Return (x, y) of the center of cell containing provided text 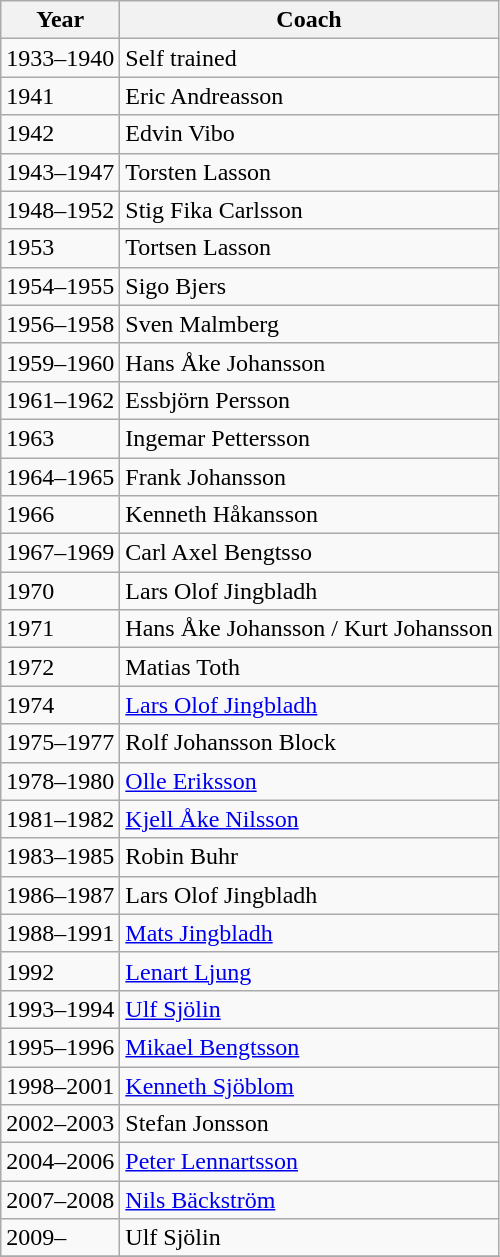
Robin Buhr (309, 857)
1992 (60, 971)
1981–1982 (60, 819)
Eric Andreasson (309, 96)
1993–1994 (60, 1009)
Matias Toth (309, 667)
1942 (60, 134)
Sven Malmberg (309, 324)
Torsten Lasson (309, 172)
2007–2008 (60, 1200)
Nils Bäckström (309, 1200)
Kenneth Sjöblom (309, 1085)
1964–1965 (60, 477)
1966 (60, 515)
Hans Åke Johansson / Kurt Johansson (309, 629)
1954–1955 (60, 286)
1961–1962 (60, 400)
1971 (60, 629)
2004–2006 (60, 1162)
2002–2003 (60, 1124)
1970 (60, 591)
Mats Jingbladh (309, 933)
1953 (60, 248)
Frank Johansson (309, 477)
1941 (60, 96)
Essbjörn Persson (309, 400)
1978–1980 (60, 781)
2009– (60, 1238)
Stig Fika Carlsson (309, 210)
Tortsen Lasson (309, 248)
Kjell Åke Nilsson (309, 819)
1963 (60, 438)
Kenneth Håkansson (309, 515)
Carl Axel Bengtsso (309, 553)
1972 (60, 667)
Olle Eriksson (309, 781)
1974 (60, 705)
1998–2001 (60, 1085)
1967–1969 (60, 553)
1959–1960 (60, 362)
1986–1987 (60, 895)
Peter Lennartsson (309, 1162)
1948–1952 (60, 210)
Edvin Vibo (309, 134)
Year (60, 20)
1943–1947 (60, 172)
Coach (309, 20)
Hans Åke Johansson (309, 362)
Mikael Bengtsson (309, 1047)
Self trained (309, 58)
1983–1985 (60, 857)
Sigo Bjers (309, 286)
1995–1996 (60, 1047)
Ingemar Pettersson (309, 438)
Lenart Ljung (309, 971)
Stefan Jonsson (309, 1124)
Rolf Johansson Block (309, 743)
1975–1977 (60, 743)
1988–1991 (60, 933)
1933–1940 (60, 58)
1956–1958 (60, 324)
